Provide the [x, y] coordinate of the cell's center where the given text is located.  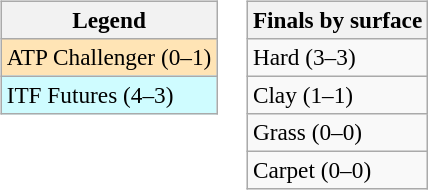
ATP Challenger (0–1) [108, 57]
ITF Futures (4–3) [108, 95]
Grass (0–0) [337, 133]
Hard (3–3) [337, 57]
Legend [108, 20]
Finals by surface [337, 20]
Clay (1–1) [337, 95]
Carpet (0–0) [337, 171]
